Find where the given text appears and provide that cell's center as [x, y] coordinate. 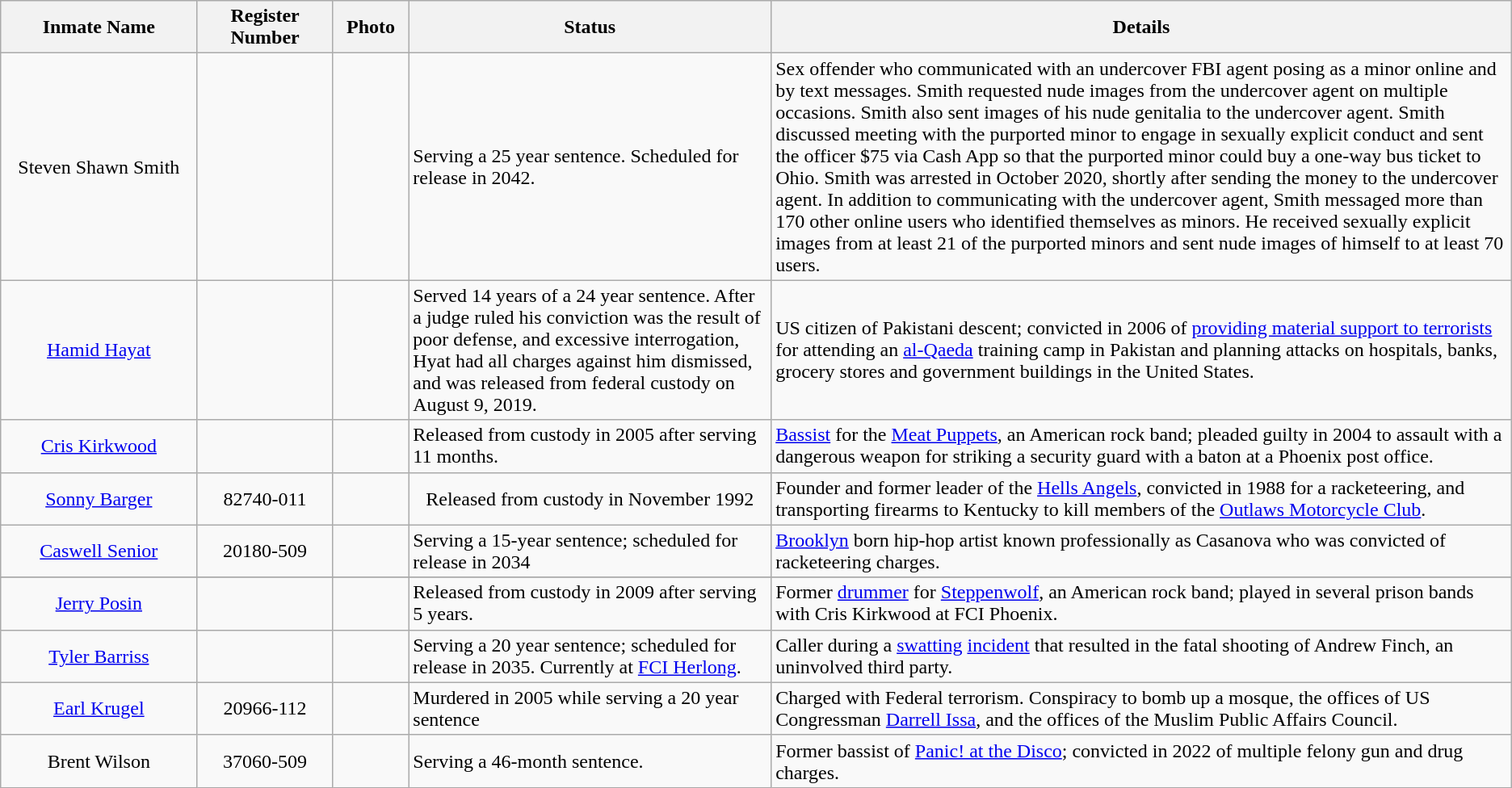
Photo [371, 27]
Released from custody in 2009 after serving 5 years. [590, 604]
Former drummer for Steppenwolf, an American rock band; played in several prison bands with Cris Kirkwood at FCI Phoenix. [1142, 604]
Steven Shawn Smith [99, 166]
Details [1142, 27]
Released from custody in November 1992 [590, 499]
Serving a 46-month sentence. [590, 761]
Released from custody in 2005 after serving 11 months. [590, 446]
Former bassist of Panic! at the Disco; convicted in 2022 of multiple felony gun and drug charges. [1142, 761]
Tyler Barriss [99, 656]
Serving a 20 year sentence; scheduled for release in 2035. Currently at FCI Herlong. [590, 656]
82740-011 [265, 499]
Murdered in 2005 while serving a 20 year sentence [590, 709]
Caswell Senior [99, 551]
20966-112 [265, 709]
37060-509 [265, 761]
Serving a 25 year sentence. Scheduled for release in 2042. [590, 166]
Status [590, 27]
Brooklyn born hip-hop artist known professionally as Casanova who was convicted of racketeering charges. [1142, 551]
Sonny Barger [99, 499]
Earl Krugel [99, 709]
Serving a 15-year sentence; scheduled for release in 2034 [590, 551]
Cris Kirkwood [99, 446]
Caller during a swatting incident that resulted in the fatal shooting of Andrew Finch, an uninvolved third party. [1142, 656]
20180-509 [265, 551]
Inmate Name [99, 27]
Hamid Hayat [99, 350]
Brent Wilson [99, 761]
Register Number [265, 27]
Jerry Posin [99, 604]
